For the text-containing cell, return its midpoint in [X, Y] coordinate format. 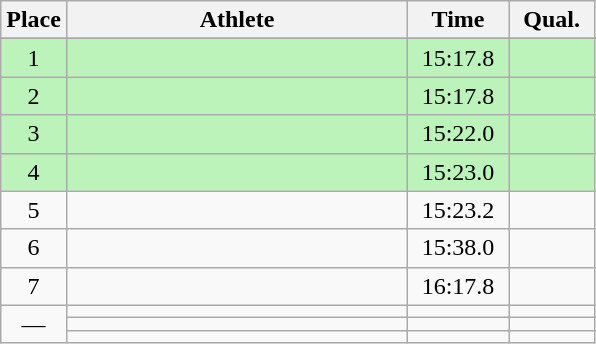
15:38.0 [458, 248]
15:22.0 [458, 134]
6 [34, 248]
Athlete [236, 20]
Qual. [552, 20]
15:23.0 [458, 172]
Place [34, 20]
16:17.8 [458, 286]
2 [34, 96]
5 [34, 210]
15:23.2 [458, 210]
3 [34, 134]
7 [34, 286]
Time [458, 20]
1 [34, 58]
4 [34, 172]
— [34, 324]
